Return [X, Y] of the center of cell containing provided text 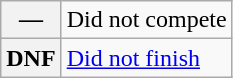
DNF [31, 58]
Did not compete [146, 20]
— [31, 20]
Did not finish [146, 58]
